Return the [x, y] coordinate for the center point of the cell that contains the specified text.  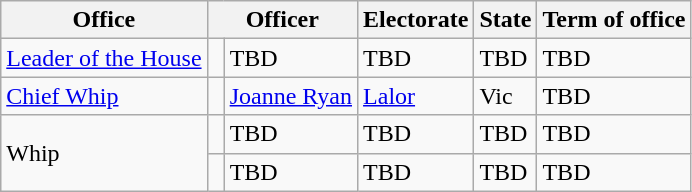
Whip [104, 153]
Leader of the House [104, 58]
Electorate [416, 20]
Joanne Ryan [290, 96]
Term of office [614, 20]
Office [104, 20]
State [506, 20]
Chief Whip [104, 96]
Officer [282, 20]
Vic [506, 96]
Lalor [416, 96]
